Pinpoint the cell where the given text exists, returning its (X, Y) midpoint coordinate. 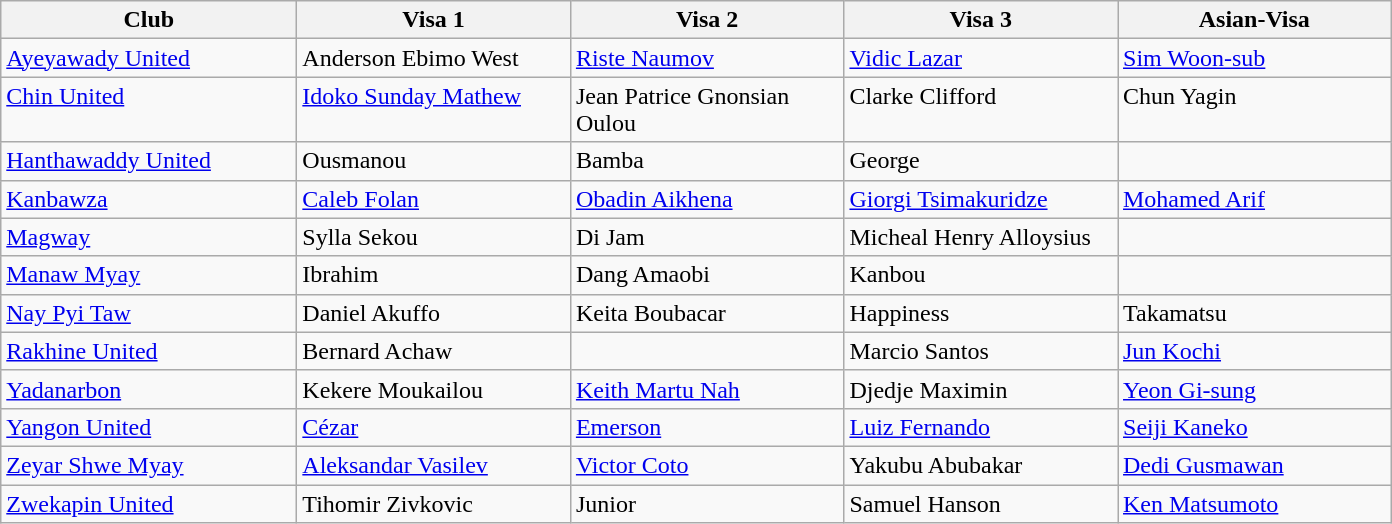
Keith Martu Nah (707, 389)
Asian-Visa (1255, 20)
Yakubu Abubakar (981, 465)
Sim Woon-sub (1255, 58)
Yeon Gi-sung (1255, 389)
Emerson (707, 427)
Di Jam (707, 237)
Aleksandar Vasilev (434, 465)
Happiness (981, 313)
Ousmanou (434, 161)
Jean Patrice Gnonsian Oulou (707, 110)
Bernard Achaw (434, 351)
Clarke Clifford (981, 110)
Vidic Lazar (981, 58)
Riste Naumov (707, 58)
Sylla Sekou (434, 237)
Giorgi Tsimakuridze (981, 199)
Chin United (149, 110)
Yangon United (149, 427)
Dedi Gusmawan (1255, 465)
Obadin Aikhena (707, 199)
Dang Amaobi (707, 275)
Kekere Moukailou (434, 389)
Samuel Hanson (981, 503)
Tihomir Zivkovic (434, 503)
Ken Matsumoto (1255, 503)
Mohamed Arif (1255, 199)
Kanbawza (149, 199)
Club (149, 20)
Magway (149, 237)
Jun Kochi (1255, 351)
Chun Yagin (1255, 110)
Caleb Folan (434, 199)
Ayeyawady United (149, 58)
Yadanarbon (149, 389)
Takamatsu (1255, 313)
Bamba (707, 161)
Kanbou (981, 275)
Zeyar Shwe Myay (149, 465)
Marcio Santos (981, 351)
Visa 1 (434, 20)
Anderson Ebimo West (434, 58)
Seiji Kaneko (1255, 427)
Ibrahim (434, 275)
Victor Coto (707, 465)
Visa 2 (707, 20)
Cézar (434, 427)
Djedje Maximin (981, 389)
Daniel Akuffo (434, 313)
Micheal Henry Alloysius (981, 237)
George (981, 161)
Junior (707, 503)
Rakhine United (149, 351)
Visa 3 (981, 20)
Keita Boubacar (707, 313)
Idoko Sunday Mathew (434, 110)
Hanthawaddy United (149, 161)
Manaw Myay (149, 275)
Zwekapin United (149, 503)
Nay Pyi Taw (149, 313)
Luiz Fernando (981, 427)
